Capture the cell that displays the provided text and extract its (x, y) central coordinate. 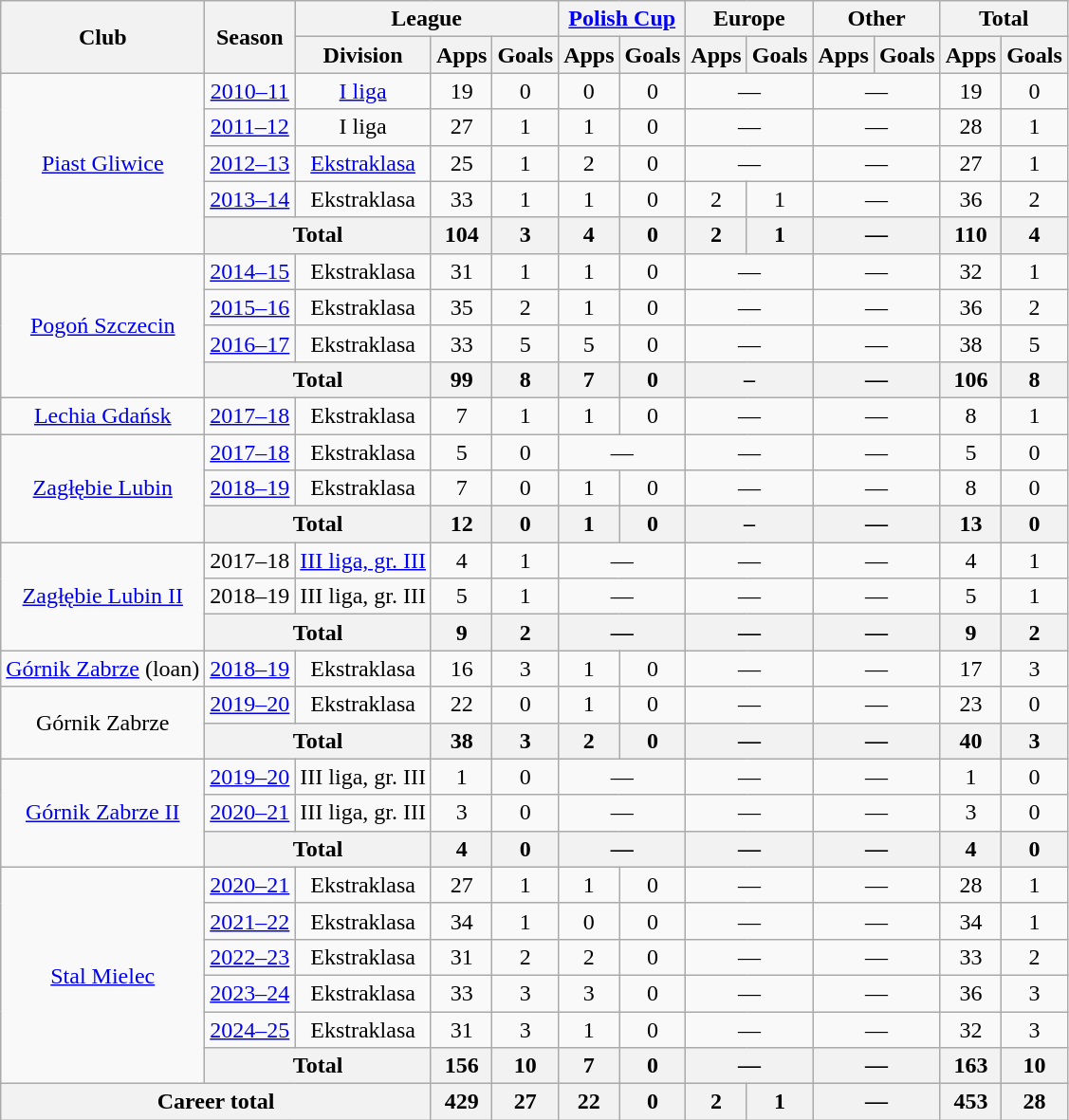
Season (250, 37)
Polish Cup (622, 19)
2014–15 (250, 271)
Europe (749, 19)
156 (461, 1066)
Piast Gliwice (102, 163)
110 (970, 235)
25 (461, 163)
2011–12 (250, 127)
453 (970, 1102)
17 (970, 669)
League (427, 19)
Division (363, 55)
Górnik Zabrze (102, 723)
Zagłębie Lubin II (102, 597)
Club (102, 37)
Other (876, 19)
Zagłębie Lubin (102, 488)
2010–11 (250, 91)
2024–25 (250, 1029)
Lechia Gdańsk (102, 415)
104 (461, 235)
13 (970, 524)
2012–13 (250, 163)
Pogoń Szczecin (102, 325)
2015–16 (250, 307)
40 (970, 741)
106 (970, 379)
Górnik Zabrze II (102, 813)
Stal Mielec (102, 975)
Career total (216, 1102)
35 (461, 307)
429 (461, 1102)
23 (970, 705)
2016–17 (250, 343)
16 (461, 669)
Górnik Zabrze (loan) (102, 669)
2021–22 (250, 921)
2022–23 (250, 957)
12 (461, 524)
2013–14 (250, 199)
163 (970, 1066)
2023–24 (250, 993)
99 (461, 379)
